For the text-containing cell, return its midpoint in (x, y) coordinate format. 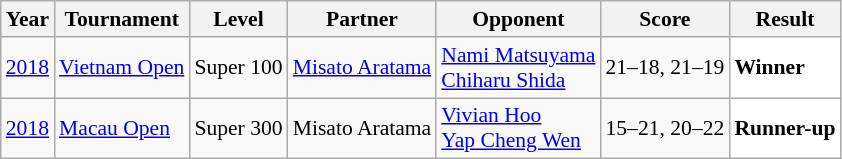
Year (28, 19)
Super 100 (238, 68)
Score (664, 19)
Macau Open (122, 128)
15–21, 20–22 (664, 128)
Runner-up (784, 128)
Vietnam Open (122, 68)
21–18, 21–19 (664, 68)
Tournament (122, 19)
Partner (362, 19)
Super 300 (238, 128)
Level (238, 19)
Nami Matsuyama Chiharu Shida (518, 68)
Opponent (518, 19)
Vivian Hoo Yap Cheng Wen (518, 128)
Result (784, 19)
Winner (784, 68)
